Output the [x, y] coordinate of the center of the cell containing the given text.  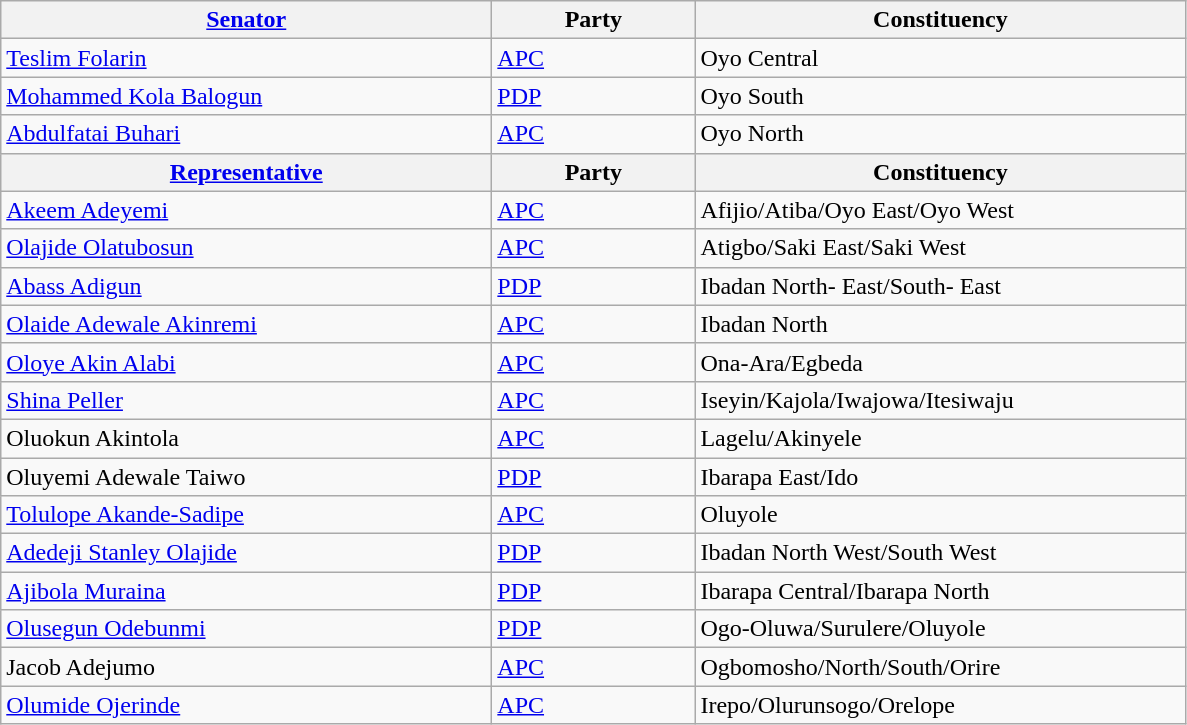
Ibadan North- East/South- East [940, 286]
Olumide Ojerinde [246, 705]
Representative [246, 172]
Ibadan North [940, 324]
Abdulfatai Buhari [246, 134]
Lagelu/Akinyele [940, 438]
Iseyin/Kajola/Iwajowa/Itesiwaju [940, 400]
Oluyole [940, 515]
Shina Peller [246, 400]
Senator [246, 20]
Tolulope Akande-Sadipe [246, 515]
Oyo North [940, 134]
Irepo/Olurunsogo/Orelope [940, 705]
Olaide Adewale Akinremi [246, 324]
Oyo Central [940, 58]
Ibadan North West/South West [940, 553]
Oluokun Akintola [246, 438]
Afijio/Atiba/Oyo East/Oyo West [940, 210]
Ogo-Oluwa/Surulere/Oluyole [940, 629]
Ibarapa East/Ido [940, 477]
Olusegun Odebunmi [246, 629]
Mohammed Kola Balogun [246, 96]
Oyo South [940, 96]
Akeem Adeyemi [246, 210]
Ogbomosho/North/South/Orire [940, 667]
Oloye Akin Alabi [246, 362]
Teslim Folarin [246, 58]
Ajibola Muraina [246, 591]
Adedeji Stanley Olajide [246, 553]
Jacob Adejumo [246, 667]
Ibarapa Central/Ibarapa North [940, 591]
Atigbo/Saki East/Saki West [940, 248]
Olajide Olatubosun [246, 248]
Oluyemi Adewale Taiwo [246, 477]
Ona-Ara/Egbeda [940, 362]
Abass Adigun [246, 286]
